Return [X, Y] of the center of cell containing provided text 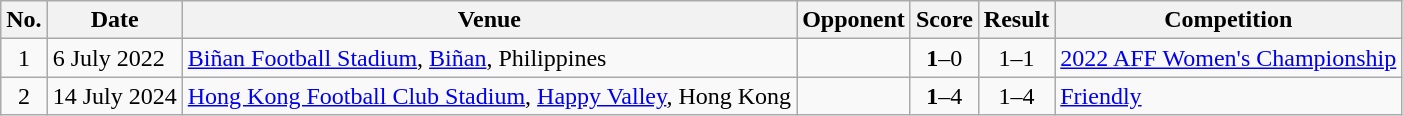
Biñan Football Stadium, Biñan, Philippines [489, 58]
Date [114, 20]
Competition [1228, 20]
6 July 2022 [114, 58]
Hong Kong Football Club Stadium, Happy Valley, Hong Kong [489, 96]
Score [944, 20]
1–1 [1016, 58]
1–0 [944, 58]
14 July 2024 [114, 96]
Result [1016, 20]
Venue [489, 20]
2022 AFF Women's Championship [1228, 58]
Friendly [1228, 96]
1 [24, 58]
2 [24, 96]
No. [24, 20]
Opponent [854, 20]
